Locate the cell with the specified text and output its [x, y] center coordinate. 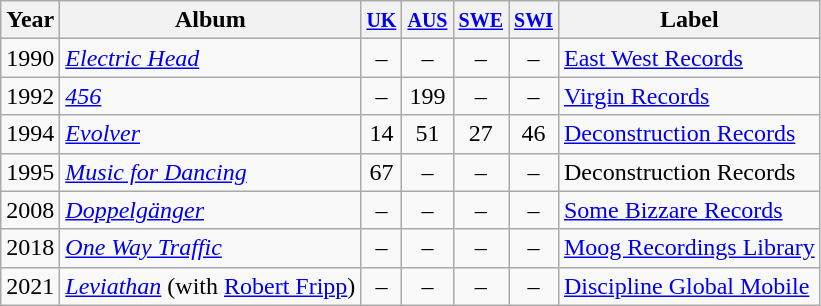
Some Bizzare Records [689, 210]
Moog Recordings Library [689, 248]
27 [481, 134]
46 [534, 134]
Evolver [210, 134]
67 [382, 172]
1992 [30, 96]
UK [382, 20]
Music for Dancing [210, 172]
SWI [534, 20]
Album [210, 20]
SWE [481, 20]
2008 [30, 210]
1995 [30, 172]
East West Records [689, 58]
Doppelgänger [210, 210]
Virgin Records [689, 96]
14 [382, 134]
Discipline Global Mobile [689, 286]
199 [428, 96]
51 [428, 134]
Label [689, 20]
Year [30, 20]
456 [210, 96]
AUS [428, 20]
1990 [30, 58]
One Way Traffic [210, 248]
Leviathan (with Robert Fripp) [210, 286]
1994 [30, 134]
2018 [30, 248]
Electric Head [210, 58]
2021 [30, 286]
